Return the (X, Y) coordinate for the center point of the cell that contains the specified text.  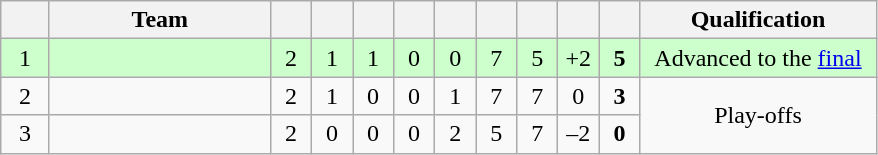
Qualification (758, 20)
Advanced to the final (758, 58)
+2 (578, 58)
–2 (578, 134)
Team (160, 20)
Play-offs (758, 115)
